Search for the cell housing the specified text and yield its [x, y] center coordinate. 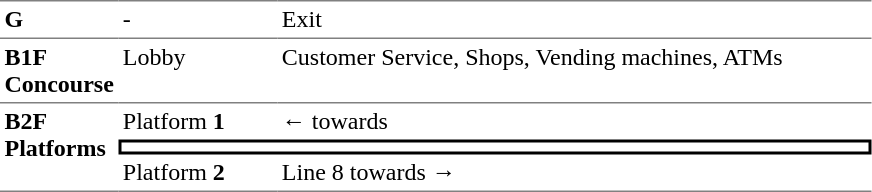
Line 8 towards → [574, 173]
Customer Service, Shops, Vending machines, ATMs [574, 71]
Lobby [198, 71]
- [198, 19]
Exit [574, 19]
B1FConcourse [59, 71]
G [59, 19]
Platform 1 [198, 122]
Platform 2 [198, 173]
← towards [574, 122]
B2FPlatforms [59, 148]
